Detect which cell encompasses the target text, then output its (x, y) center coordinate. 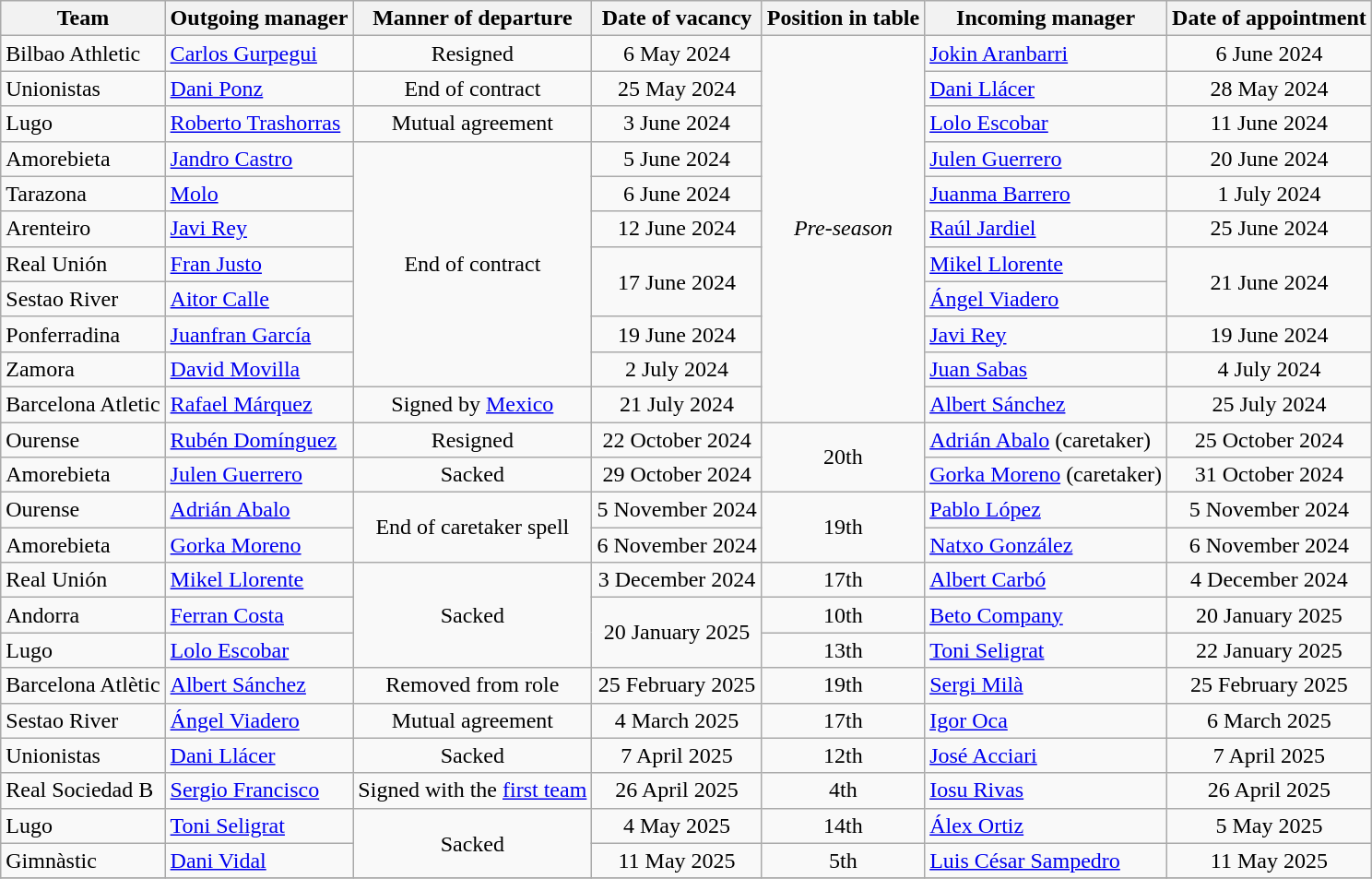
Rubén Domínguez (259, 440)
6 March 2025 (1270, 720)
20 June 2024 (1270, 159)
Position in table (843, 18)
Juan Sabas (1046, 369)
Outgoing manager (259, 18)
10th (843, 615)
Real Sociedad B (83, 790)
14th (843, 826)
Signed by Mexico (472, 404)
Jandro Castro (259, 159)
Barcelona Atletic (83, 404)
6 May 2024 (677, 53)
Aitor Calle (259, 299)
Barcelona Atlètic (83, 685)
5 June 2024 (677, 159)
David Movilla (259, 369)
Date of vacancy (677, 18)
Igor Oca (1046, 720)
Removed from role (472, 685)
25 May 2024 (677, 89)
Sergi Milà (1046, 685)
13th (843, 650)
4 March 2025 (677, 720)
Luis César Sampedro (1046, 861)
Juanfran García (259, 334)
25 October 2024 (1270, 440)
2 July 2024 (677, 369)
21 July 2024 (677, 404)
12th (843, 755)
Ferran Costa (259, 615)
25 July 2024 (1270, 404)
Andorra (83, 615)
4 May 2025 (677, 826)
5 May 2025 (1270, 826)
4 December 2024 (1270, 580)
Molo (259, 194)
Signed with the first team (472, 790)
Ponferradina (83, 334)
31 October 2024 (1270, 475)
Jokin Aranbarri (1046, 53)
28 May 2024 (1270, 89)
Dani Vidal (259, 861)
3 June 2024 (677, 124)
Carlos Gurpegui (259, 53)
Pablo López (1046, 510)
Incoming manager (1046, 18)
Adrián Abalo (259, 510)
Iosu Rivas (1046, 790)
5th (843, 861)
4 July 2024 (1270, 369)
Álex Ortiz (1046, 826)
Bilbao Athletic (83, 53)
21 June 2024 (1270, 281)
Pre-season (843, 229)
Sergio Francisco (259, 790)
22 October 2024 (677, 440)
Albert Carbó (1046, 580)
Roberto Trashorras (259, 124)
4th (843, 790)
22 January 2025 (1270, 650)
Rafael Márquez (259, 404)
1 July 2024 (1270, 194)
Gorka Moreno (259, 545)
End of caretaker spell (472, 528)
Team (83, 18)
Fran Justo (259, 264)
Beto Company (1046, 615)
Arenteiro (83, 229)
José Acciari (1046, 755)
Dani Ponz (259, 89)
Natxo González (1046, 545)
Gorka Moreno (caretaker) (1046, 475)
Adrián Abalo (caretaker) (1046, 440)
Raúl Jardiel (1046, 229)
12 June 2024 (677, 229)
Manner of departure (472, 18)
3 December 2024 (677, 580)
25 June 2024 (1270, 229)
20th (843, 457)
Gimnàstic (83, 861)
Zamora (83, 369)
11 June 2024 (1270, 124)
17 June 2024 (677, 281)
Tarazona (83, 194)
Date of appointment (1270, 18)
Juanma Barrero (1046, 194)
29 October 2024 (677, 475)
